Provide the [x, y] coordinate of the cell's center where the given text is located.  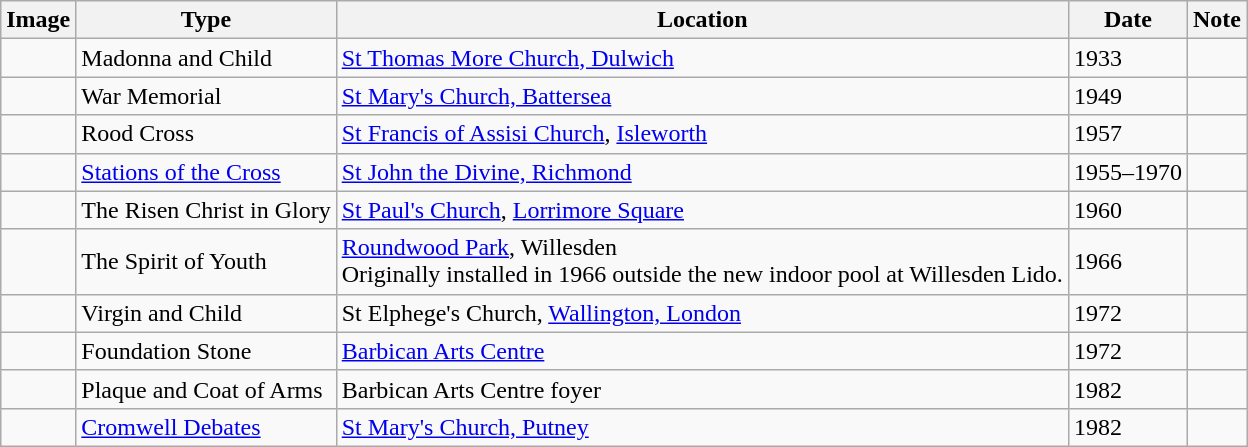
Foundation Stone [206, 351]
1957 [1128, 134]
Virgin and Child [206, 313]
St Francis of Assisi Church, Isleworth [702, 134]
Barbican Arts Centre [702, 351]
Madonna and Child [206, 58]
St John the Divine, Richmond [702, 172]
1949 [1128, 96]
Type [206, 20]
The Spirit of Youth [206, 262]
Rood Cross [206, 134]
Plaque and Coat of Arms [206, 389]
Stations of the Cross [206, 172]
Image [38, 20]
1955–1970 [1128, 172]
The Risen Christ in Glory [206, 210]
St Paul's Church, Lorrimore Square [702, 210]
Location [702, 20]
1966 [1128, 262]
Roundwood Park, WillesdenOriginally installed in 1966 outside the new indoor pool at Willesden Lido. [702, 262]
1933 [1128, 58]
1960 [1128, 210]
St Mary's Church, Putney [702, 427]
St Elphege's Church, Wallington, London [702, 313]
St Thomas More Church, Dulwich [702, 58]
War Memorial [206, 96]
St Mary's Church, Battersea [702, 96]
Date [1128, 20]
Cromwell Debates [206, 427]
Note [1216, 20]
Barbican Arts Centre foyer [702, 389]
